Extract the [X, Y] coordinate from the center of the cell holding the provided text.  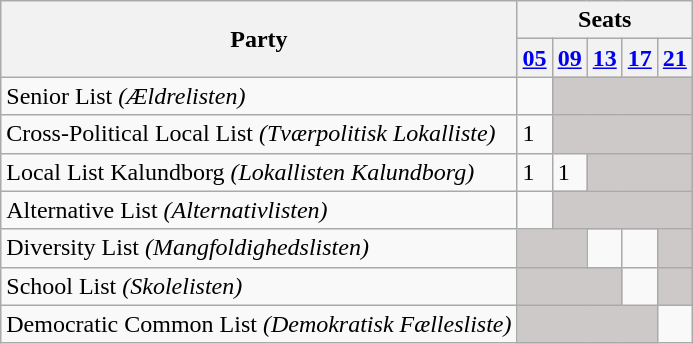
Party [259, 39]
Cross-Political Local List (Tværpolitisk Lokalliste) [259, 134]
05 [534, 58]
09 [570, 58]
Alternative List (Alternativlisten) [259, 210]
School List (Skolelisten) [259, 286]
13 [604, 58]
Local List Kalundborg (Lokallisten Kalundborg) [259, 172]
Democratic Common List (Demokratisk Fællesliste) [259, 324]
Senior List (Ældrelisten) [259, 96]
21 [674, 58]
17 [640, 58]
Diversity List (Mangfoldighedslisten) [259, 248]
Seats [604, 20]
